For the text-containing cell, return its midpoint in [X, Y] coordinate format. 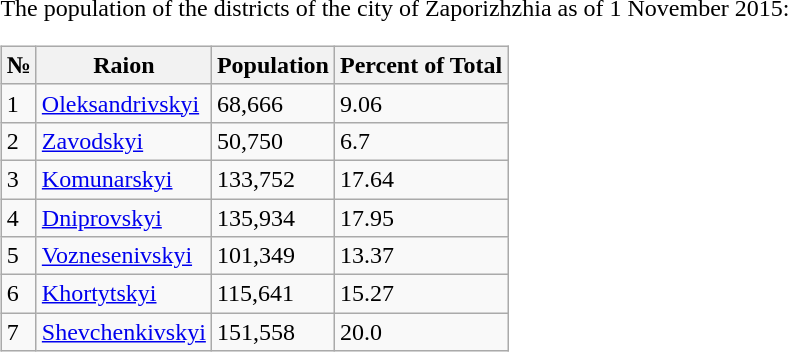
Komunarskyi [124, 179]
Zavodskyi [124, 141]
2 [18, 141]
1 [18, 103]
3 [18, 179]
6 [18, 294]
101,349 [272, 256]
133,752 [272, 179]
50,750 [272, 141]
115,641 [272, 294]
151,558 [272, 332]
17.64 [420, 179]
6.7 [420, 141]
68,666 [272, 103]
9.06 [420, 103]
Oleksandrivskyi [124, 103]
Raion [124, 65]
Shevchenkivskyi [124, 332]
7 [18, 332]
Dniprovskyi [124, 217]
13.37 [420, 256]
Population [272, 65]
15.27 [420, 294]
17.95 [420, 217]
135,934 [272, 217]
Percent of Total [420, 65]
№ [18, 65]
Khortytskyi [124, 294]
Voznesenivskyi [124, 256]
20.0 [420, 332]
4 [18, 217]
5 [18, 256]
